Search for the cell housing the specified text and yield its (X, Y) center coordinate. 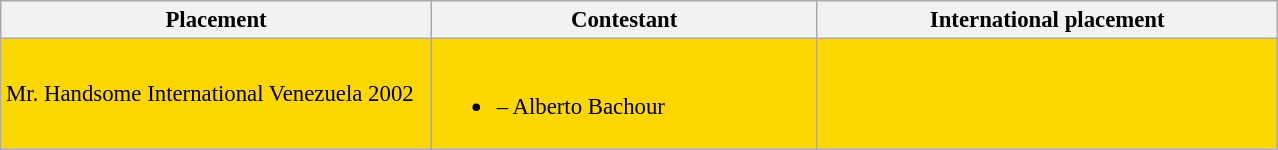
– Alberto Bachour (624, 94)
Contestant (624, 20)
Mr. Handsome International Venezuela 2002 (216, 94)
Placement (216, 20)
International placement (1048, 20)
